Identify which cell holds the provided text, then report its (x, y) central coordinate. 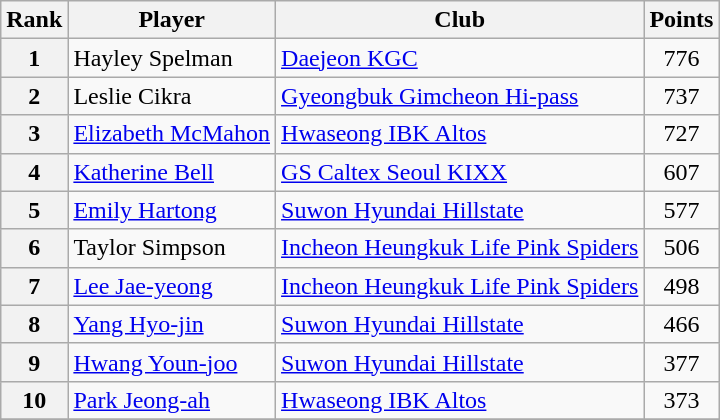
Emily Hartong (172, 210)
727 (682, 134)
Katherine Bell (172, 172)
6 (34, 248)
Club (460, 20)
Yang Hyo-jin (172, 324)
Lee Jae-yeong (172, 286)
498 (682, 286)
10 (34, 400)
3 (34, 134)
377 (682, 362)
Leslie Cikra (172, 96)
Elizabeth McMahon (172, 134)
Player (172, 20)
Points (682, 20)
466 (682, 324)
506 (682, 248)
Hayley Spelman (172, 58)
GS Caltex Seoul KIXX (460, 172)
776 (682, 58)
2 (34, 96)
607 (682, 172)
373 (682, 400)
737 (682, 96)
Taylor Simpson (172, 248)
1 (34, 58)
7 (34, 286)
8 (34, 324)
9 (34, 362)
Rank (34, 20)
Hwang Youn-joo (172, 362)
Park Jeong-ah (172, 400)
4 (34, 172)
5 (34, 210)
577 (682, 210)
Gyeongbuk Gimcheon Hi-pass (460, 96)
Daejeon KGC (460, 58)
